Extract the [x, y] coordinate from the center of the cell holding the provided text.  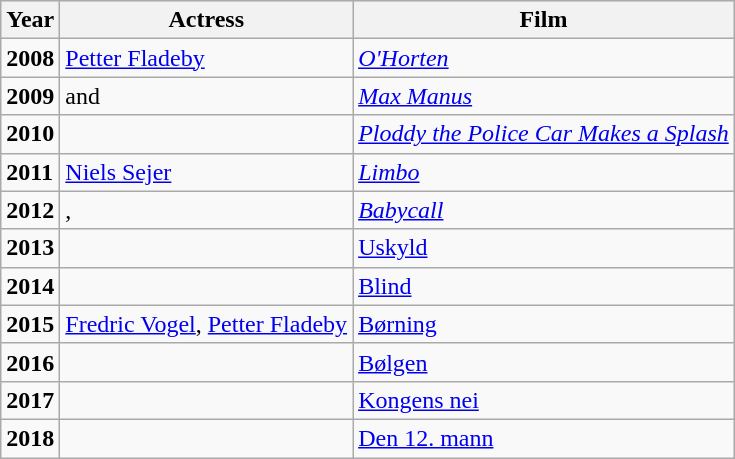
2013 [30, 248]
2011 [30, 172]
Film [544, 20]
Fredric Vogel, Petter Fladeby [206, 324]
Uskyld [544, 248]
Kongens nei [544, 400]
Den 12. mann [544, 438]
, [206, 210]
Actress [206, 20]
Babycall [544, 210]
and [206, 96]
Bølgen [544, 362]
Børning [544, 324]
Year [30, 20]
2010 [30, 134]
2012 [30, 210]
2008 [30, 58]
2018 [30, 438]
Blind [544, 286]
Max Manus [544, 96]
2014 [30, 286]
2016 [30, 362]
2015 [30, 324]
Ploddy the Police Car Makes a Splash [544, 134]
2009 [30, 96]
Limbo [544, 172]
Petter Fladeby [206, 58]
2017 [30, 400]
Niels Sejer [206, 172]
O'Horten [544, 58]
